Find where the given text appears and provide that cell's center as (X, Y) coordinate. 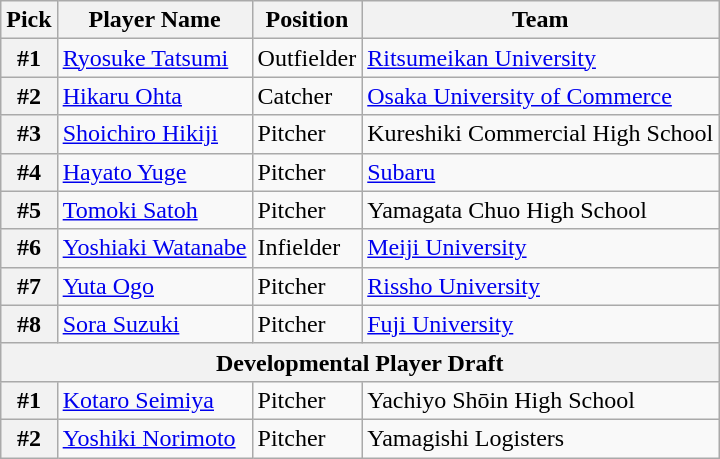
Tomoki Satoh (154, 210)
Yamagata Chuo High School (540, 210)
Player Name (154, 20)
Shoichiro Hikiji (154, 134)
Team (540, 20)
Kotaro Seimiya (154, 400)
Yoshiaki Watanabe (154, 248)
Position (307, 20)
Yoshiki Norimoto (154, 438)
Yachiyo Shōin High School (540, 400)
Rissho University (540, 286)
Hayato Yuge (154, 172)
Yamagishi Logisters (540, 438)
Fuji University (540, 324)
Outfielder (307, 58)
#4 (29, 172)
#3 (29, 134)
Sora Suzuki (154, 324)
Kureshiki Commercial High School (540, 134)
Ritsumeikan University (540, 58)
Yuta Ogo (154, 286)
Pick (29, 20)
Developmental Player Draft (360, 362)
Hikaru Ohta (154, 96)
Subaru (540, 172)
Infielder (307, 248)
Catcher (307, 96)
#6 (29, 248)
#7 (29, 286)
#8 (29, 324)
#5 (29, 210)
Osaka University of Commerce (540, 96)
Ryosuke Tatsumi (154, 58)
Meiji University (540, 248)
